Provide the (x, y) coordinate of the cell's center where the given text is located.  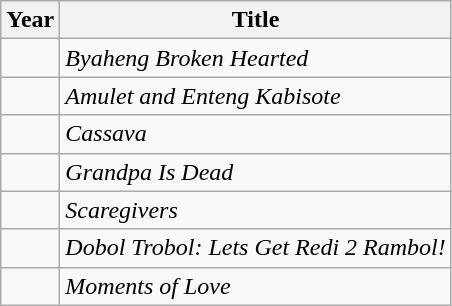
Scaregivers (256, 210)
Moments of Love (256, 286)
Cassava (256, 134)
Year (30, 20)
Grandpa Is Dead (256, 172)
Dobol Trobol: Lets Get Redi 2 Rambol! (256, 248)
Title (256, 20)
Byaheng Broken Hearted (256, 58)
Amulet and Enteng Kabisote (256, 96)
